Return (x, y) of the center of cell containing provided text 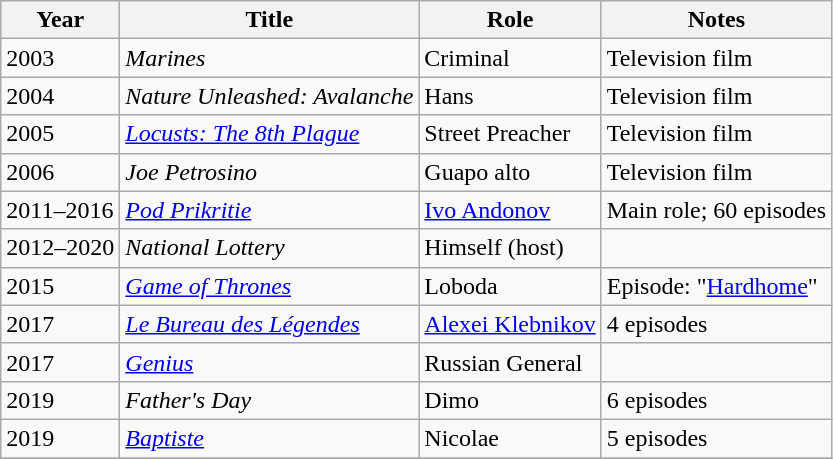
4 episodes (716, 324)
National Lottery (270, 248)
2015 (60, 286)
Loboda (510, 286)
Guapo alto (510, 172)
Main role; 60 episodes (716, 210)
Game of Thrones (270, 286)
Locusts: The 8th Plague (270, 134)
Nicolae (510, 438)
2004 (60, 96)
Dimo (510, 400)
2011–2016 (60, 210)
Le Bureau des Légendes (270, 324)
5 episodes (716, 438)
2006 (60, 172)
Episode: "Hardhome" (716, 286)
Baptiste (270, 438)
2003 (60, 58)
Father's Day (270, 400)
Joe Petrosino (270, 172)
Pod Prikritie (270, 210)
Genius (270, 362)
Hans (510, 96)
Himself (host) (510, 248)
Criminal (510, 58)
Year (60, 20)
Russian General (510, 362)
2012–2020 (60, 248)
Marines (270, 58)
2005 (60, 134)
Ivo Andonov (510, 210)
Notes (716, 20)
Nature Unleashed: Avalanche (270, 96)
Role (510, 20)
Title (270, 20)
6 episodes (716, 400)
Alexei Klebnikov (510, 324)
Street Preacher (510, 134)
